Provide the (x, y) coordinate of the cell's center where the given text is located.  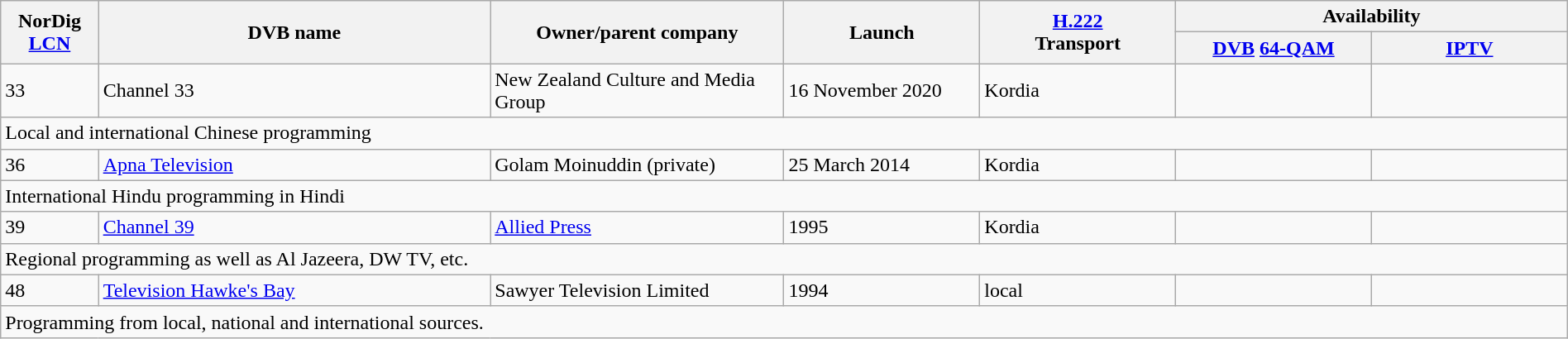
NorDigLCN (50, 32)
Television Hawke's Bay (294, 290)
H.222Transport (1078, 32)
International Hindu programming in Hindi (784, 196)
36 (50, 165)
Channel 39 (294, 227)
1995 (882, 227)
33 (50, 91)
Launch (882, 32)
Apna Television (294, 165)
Allied Press (637, 227)
New Zealand Culture and Media Group (637, 91)
Regional programming as well as Al Jazeera, DW TV, etc. (784, 259)
Local and international Chinese programming (784, 133)
Programming from local, national and international sources. (784, 322)
DVB 64-QAM (1274, 48)
Availability (1372, 17)
25 March 2014 (882, 165)
48 (50, 290)
IPTV (1469, 48)
Sawyer Television Limited (637, 290)
Golam Moinuddin (private) (637, 165)
39 (50, 227)
Channel 33 (294, 91)
local (1078, 290)
Owner/parent company (637, 32)
16 November 2020 (882, 91)
DVB name (294, 32)
1994 (882, 290)
